From the cell containing the given text, extract its center point as (X, Y) coordinate. 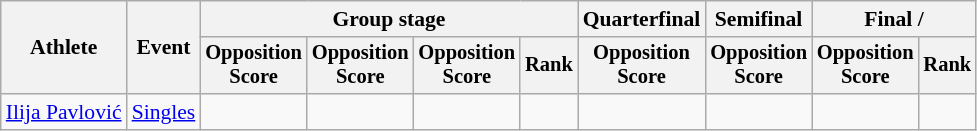
Ilija Pavlović (64, 112)
Group stage (388, 19)
Semifinal (758, 19)
Final / (894, 19)
Athlete (64, 48)
Event (164, 48)
Quarterfinal (642, 19)
Singles (164, 112)
